Return [X, Y] of the center of cell containing provided text 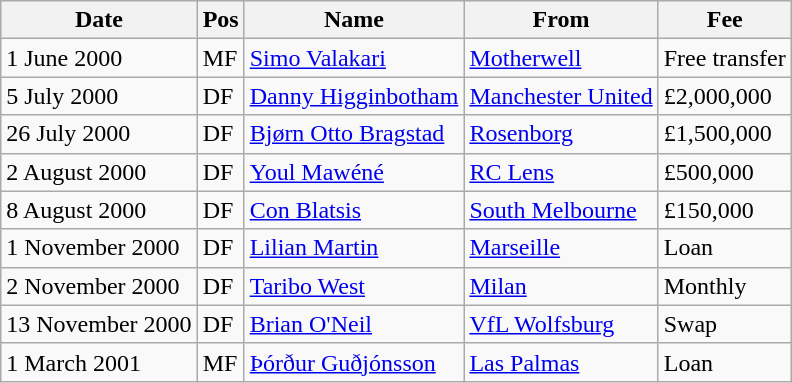
13 November 2000 [99, 324]
Þórður Guðjónsson [354, 362]
Rosenborg [561, 134]
Brian O'Neil [354, 324]
Swap [724, 324]
Fee [724, 20]
26 July 2000 [99, 134]
Manchester United [561, 96]
Pos [220, 20]
Las Palmas [561, 362]
Con Blatsis [354, 210]
1 June 2000 [99, 58]
From [561, 20]
£1,500,000 [724, 134]
Free transfer [724, 58]
Marseille [561, 248]
5 July 2000 [99, 96]
2 November 2000 [99, 286]
8 August 2000 [99, 210]
Monthly [724, 286]
1 March 2001 [99, 362]
£150,000 [724, 210]
VfL Wolfsburg [561, 324]
£2,000,000 [724, 96]
RC Lens [561, 172]
Danny Higginbotham [354, 96]
Simo Valakari [354, 58]
Motherwell [561, 58]
Youl Mawéné [354, 172]
Name [354, 20]
1 November 2000 [99, 248]
Taribo West [354, 286]
Date [99, 20]
Lilian Martin [354, 248]
Bjørn Otto Bragstad [354, 134]
£500,000 [724, 172]
2 August 2000 [99, 172]
South Melbourne [561, 210]
Milan [561, 286]
